Detect which cell encompasses the target text, then output its [x, y] center coordinate. 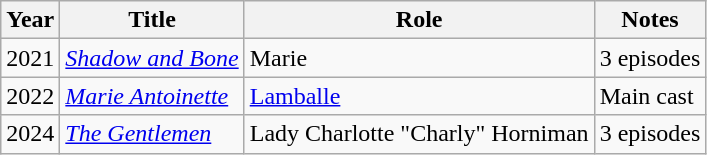
2024 [30, 134]
Notes [650, 20]
Lamballe [419, 96]
Lady Charlotte "Charly" Horniman [419, 134]
Main cast [650, 96]
Title [152, 20]
Role [419, 20]
Marie Antoinette [152, 96]
2021 [30, 58]
Year [30, 20]
Shadow and Bone [152, 58]
The Gentlemen [152, 134]
Marie [419, 58]
2022 [30, 96]
